Provide the [x, y] coordinate of the cell's center where the given text is located.  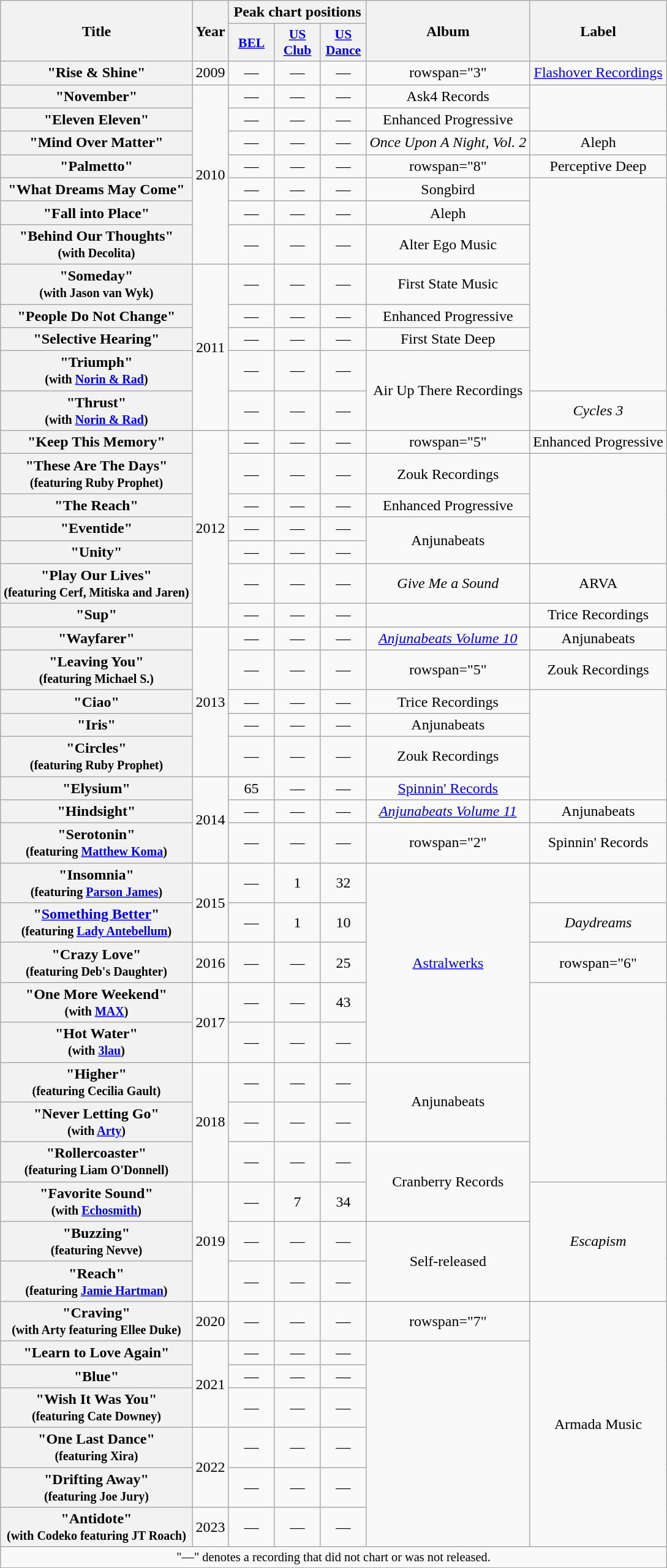
10 [343, 922]
34 [343, 1202]
Astralwerks [448, 963]
2022 [211, 1468]
"Serotonin" (featuring Matthew Koma) [97, 843]
2016 [211, 963]
Give Me a Sound [448, 583]
rowspan="2" [448, 843]
"Antidote" (with Codeko featuring JT Roach) [97, 1528]
Year [211, 31]
"Selective Hearing" [97, 339]
"Ciao" [97, 701]
Anjunabeats Volume 11 [448, 812]
"Never Letting Go" (with Arty) [97, 1122]
"Sup" [97, 615]
Armada Music [598, 1423]
"Wish It Was You" (featuring Cate Downey) [97, 1408]
"Leaving You" (featuring Michael S.) [97, 670]
"One Last Dance" (featuring Xira) [97, 1448]
"Something Better" (featuring Lady Antebellum) [97, 922]
Anjunabeats Volume 10 [448, 638]
rowspan="7" [448, 1321]
ARVA [598, 583]
"Rise & Shine" [97, 73]
"Hindsight" [97, 812]
43 [343, 1002]
"Iris" [97, 725]
2018 [211, 1122]
"One More Weekend" (with MAX) [97, 1002]
Once Upon A Night, Vol. 2 [448, 143]
Cranberry Records [448, 1182]
2019 [211, 1241]
"Keep This Memory" [97, 442]
Songbird [448, 189]
Air Up There Recordings [448, 391]
rowspan="6" [598, 963]
First State Music [448, 284]
2012 [211, 529]
2010 [211, 174]
"Hot Water" (with 3lau) [97, 1042]
Perceptive Deep [598, 166]
USClub [298, 43]
"Someday" (with Jason van Wyk) [97, 284]
Label [598, 31]
"Rollercoaster" (featuring Liam O'Donnell) [97, 1161]
"What Dreams May Come" [97, 189]
"Elysium" [97, 788]
Alter Ego Music [448, 244]
"Buzzing" (featuring Nevve) [97, 1241]
2009 [211, 73]
"—" denotes a recording that did not chart or was not released. [334, 1558]
"Blue" [97, 1376]
2011 [211, 347]
Peak chart positions [298, 12]
"Thrust" (with Norin & Rad) [97, 410]
Flashover Recordings [598, 73]
7 [298, 1202]
"People Do Not Change" [97, 315]
25 [343, 963]
"Mind Over Matter" [97, 143]
2013 [211, 701]
2015 [211, 903]
USDance [343, 43]
"Play Our Lives" (featuring Cerf, Mitiska and Jaren) [97, 583]
"These Are The Days" (featuring Ruby Prophet) [97, 474]
"Insomnia" (featuring Parson James) [97, 883]
Ask4 Records [448, 96]
32 [343, 883]
Title [97, 31]
"Crazy Love" (featuring Deb's Daughter) [97, 963]
2023 [211, 1528]
"November" [97, 96]
Daydreams [598, 922]
rowspan="8" [448, 166]
"Palmetto" [97, 166]
"The Reach" [97, 505]
"Circles" (featuring Ruby Prophet) [97, 756]
"Craving" (with Arty featuring Ellee Duke) [97, 1321]
"Favorite Sound" (with Echosmith) [97, 1202]
"Behind Our Thoughts" (with Decolita) [97, 244]
2014 [211, 820]
Album [448, 31]
BEL [251, 43]
rowspan="3" [448, 73]
Escapism [598, 1241]
65 [251, 788]
"Learn to Love Again" [97, 1352]
"Triumph" (with Norin & Rad) [97, 371]
Self-released [448, 1261]
First State Deep [448, 339]
"Fall into Place" [97, 213]
"Wayfarer" [97, 638]
"Eventide" [97, 529]
"Drifting Away" (featuring Joe Jury) [97, 1487]
2017 [211, 1022]
2020 [211, 1321]
2021 [211, 1384]
"Unity" [97, 552]
"Reach" (featuring Jamie Hartman) [97, 1281]
"Higher" (featuring Cecilia Gault) [97, 1082]
"Eleven Eleven" [97, 119]
Cycles 3 [598, 410]
